From the cell containing the given text, extract its center point as (x, y) coordinate. 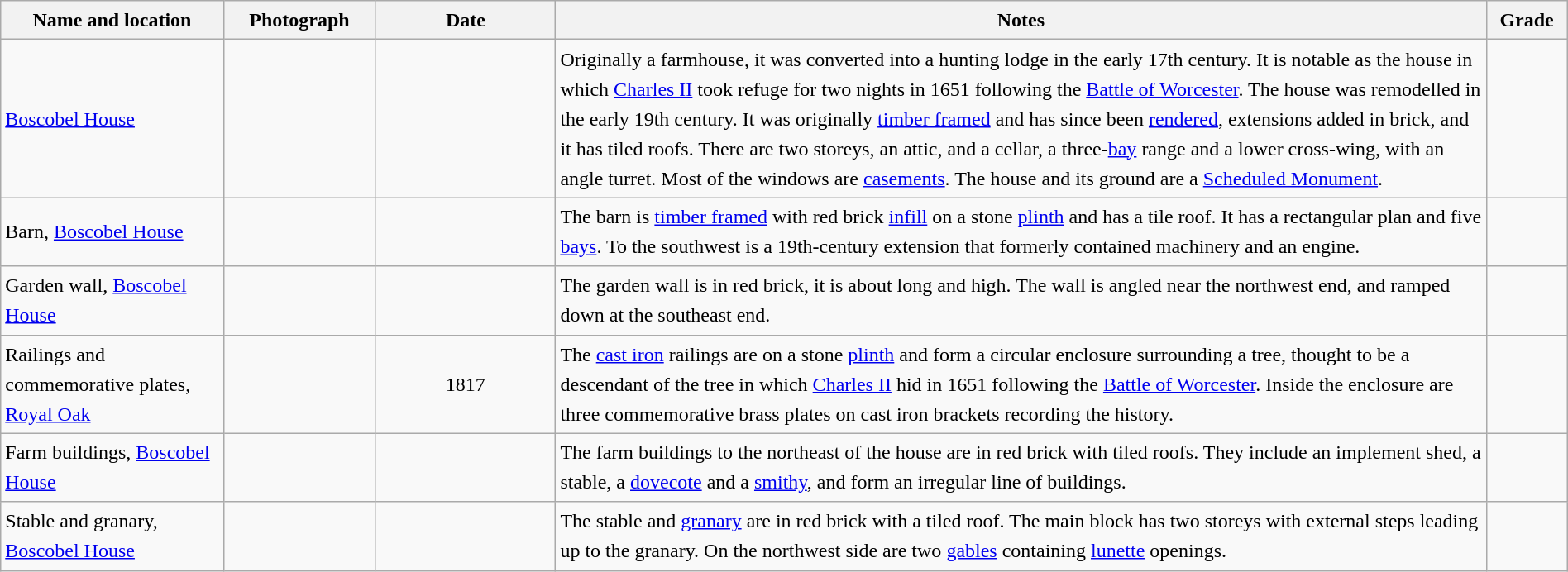
Barn, Boscobel House (112, 231)
Stable and granary, Boscobel House (112, 536)
Date (466, 20)
Boscobel House (112, 119)
Name and location (112, 20)
Railings and commemorative plates, Royal Oak (112, 384)
Photograph (299, 20)
Notes (1021, 20)
The garden wall is in red brick, it is about long and high. The wall is angled near the northwest end, and ramped down at the southeast end. (1021, 301)
1817 (466, 384)
Grade (1527, 20)
Farm buildings, Boscobel House (112, 468)
Garden wall, Boscobel House (112, 301)
